Locate the cell with the specified text and output its (x, y) center coordinate. 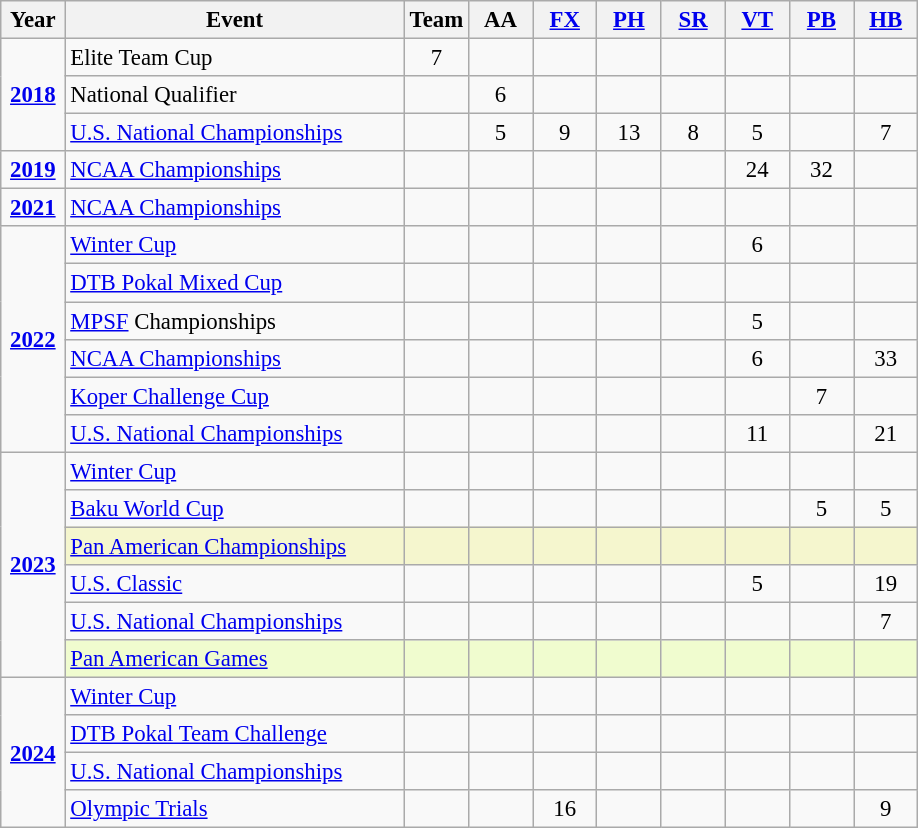
PH (629, 20)
Event (234, 20)
2023 (33, 565)
Team (436, 20)
2019 (33, 170)
Koper Challenge Cup (234, 396)
MPSF Championships (234, 321)
SR (693, 20)
13 (629, 133)
16 (565, 809)
PB (821, 20)
2021 (33, 208)
2022 (33, 339)
HB (886, 20)
Year (33, 20)
DTB Pokal Mixed Cup (234, 283)
Elite Team Cup (234, 58)
Baku World Cup (234, 509)
2024 (33, 753)
8 (693, 133)
19 (886, 584)
Pan American Championships (234, 546)
National Qualifier (234, 95)
Olympic Trials (234, 809)
FX (565, 20)
Pan American Games (234, 659)
AA (500, 20)
2018 (33, 96)
24 (757, 170)
33 (886, 358)
32 (821, 170)
11 (757, 433)
21 (886, 433)
DTB Pokal Team Challenge (234, 734)
U.S. Classic (234, 584)
VT (757, 20)
